For the text-containing cell, return its midpoint in [x, y] coordinate format. 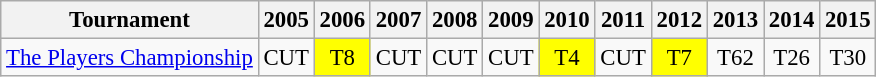
2013 [735, 20]
2012 [679, 20]
Tournament [130, 20]
2007 [398, 20]
T4 [567, 58]
2014 [792, 20]
The Players Championship [130, 58]
2011 [623, 20]
2005 [286, 20]
2008 [455, 20]
T26 [792, 58]
2015 [848, 20]
2009 [511, 20]
T62 [735, 58]
T8 [342, 58]
2010 [567, 20]
2006 [342, 20]
T30 [848, 58]
T7 [679, 58]
